Pinpoint the cell where the given text exists, returning its (x, y) midpoint coordinate. 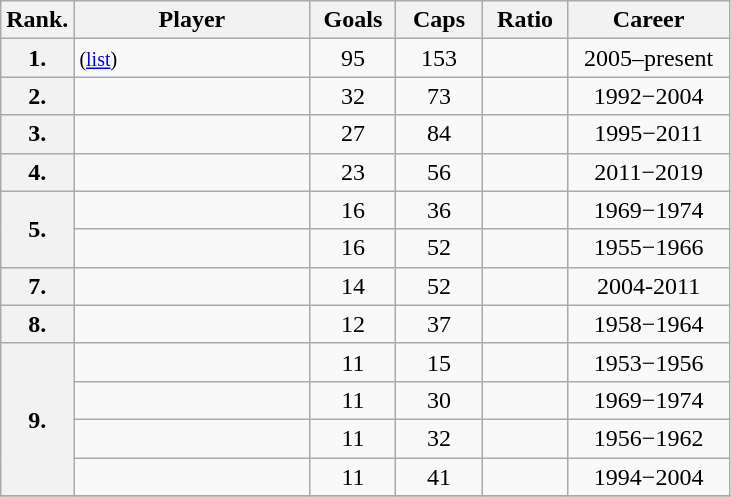
Ratio (525, 20)
2004-2011 (648, 286)
14 (353, 286)
1995−2011 (648, 134)
23 (353, 172)
Goals (353, 20)
1953−1956 (648, 362)
5. (38, 229)
Rank. (38, 20)
1. (38, 58)
4. (38, 172)
3. (38, 134)
37 (439, 324)
1958−1964 (648, 324)
Player (192, 20)
41 (439, 477)
9. (38, 419)
153 (439, 58)
36 (439, 210)
2. (38, 96)
12 (353, 324)
56 (439, 172)
(list) (192, 58)
2005–present (648, 58)
Caps (439, 20)
27 (353, 134)
1956−1962 (648, 438)
15 (439, 362)
1955−1966 (648, 248)
1994−2004 (648, 477)
84 (439, 134)
8. (38, 324)
95 (353, 58)
7. (38, 286)
2011−2019 (648, 172)
Career (648, 20)
1992−2004 (648, 96)
73 (439, 96)
30 (439, 400)
